Provide the (x, y) coordinate of the cell's center where the given text is located.  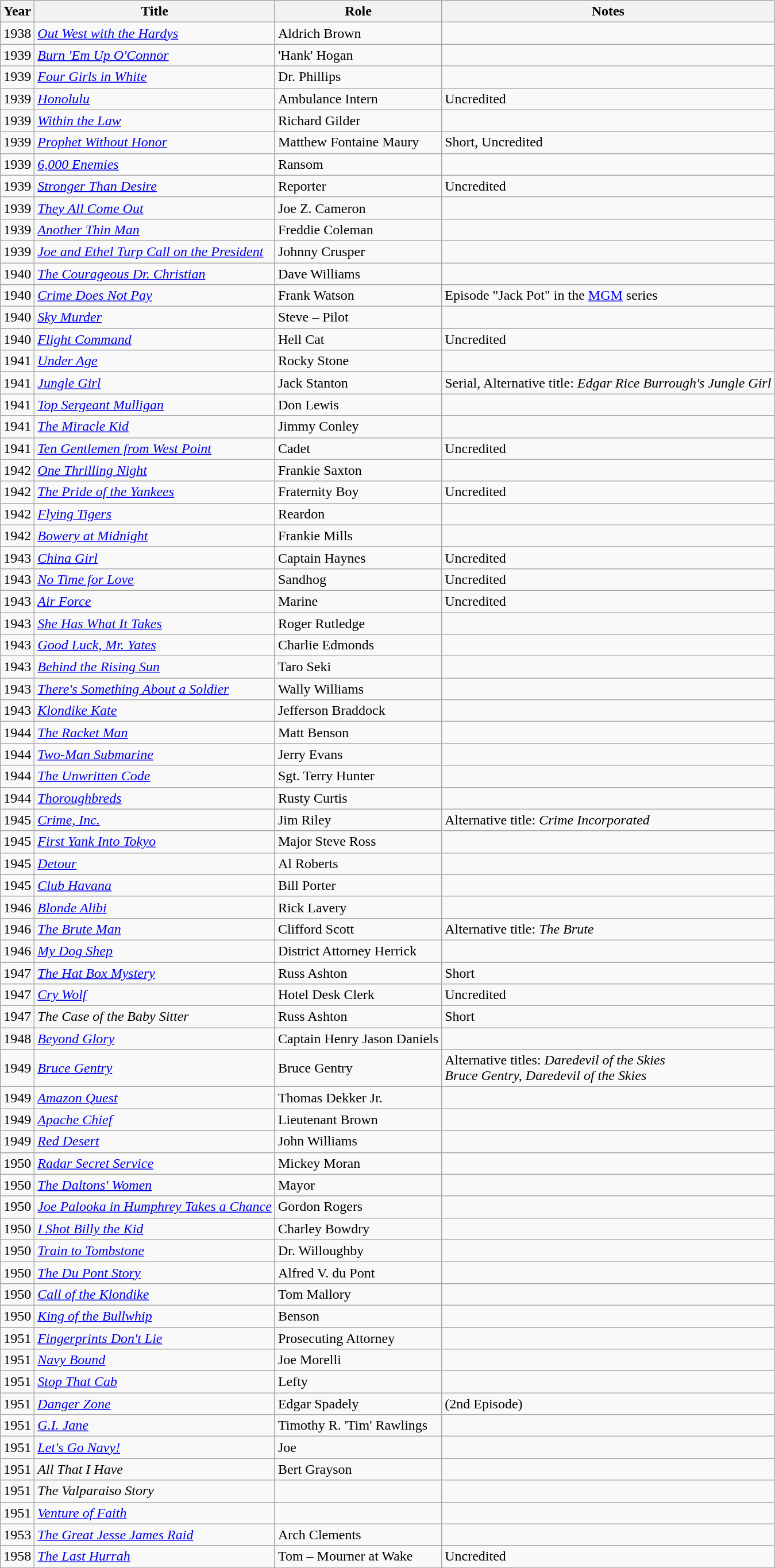
Prophet Without Honor (155, 142)
Sandhog (358, 579)
Two-Man Submarine (155, 754)
Jungle Girl (155, 383)
Thomas Dekker Jr. (358, 1098)
Roger Rutledge (358, 623)
Good Luck, Mr. Yates (155, 645)
Four Girls in White (155, 77)
G.I. Jane (155, 1426)
Air Force (155, 601)
Marine (358, 601)
Fraternity Boy (358, 492)
Dave Williams (358, 274)
Crime Does Not Pay (155, 296)
Matt Benson (358, 733)
Hell Cat (358, 339)
I Shot Billy the Kid (155, 1229)
The Courageous Dr. Christian (155, 274)
Alternative titles: Daredevil of the SkiesBruce Gentry, Daredevil of the Skies (608, 1068)
The Du Pont Story (155, 1272)
The Great Jesse James Raid (155, 1535)
Cadet (358, 448)
Fingerprints Don't Lie (155, 1338)
She Has What It Takes (155, 623)
Sky Murder (155, 318)
Joe Palooka in Humphrey Takes a Chance (155, 1207)
Club Havana (155, 885)
Red Desert (155, 1141)
Richard Gilder (358, 121)
Beyond Glory (155, 1039)
Notes (608, 11)
Mickey Moran (358, 1163)
Timothy R. 'Tim' Rawlings (358, 1426)
Alternative title: Crime Incorporated (608, 820)
Joe Z. Cameron (358, 208)
Benson (358, 1316)
Ten Gentlemen from West Point (155, 448)
Johnny Crusper (358, 251)
Stop That Cab (155, 1382)
Honolulu (155, 99)
Let's Go Navy! (155, 1447)
Freddie Coleman (358, 230)
6,000 Enemies (155, 164)
The Racket Man (155, 733)
One Thrilling Night (155, 470)
1958 (17, 1557)
Prosecuting Attorney (358, 1338)
Alfred V. du Pont (358, 1272)
Steve – Pilot (358, 318)
Short, Uncredited (608, 142)
Top Sergeant Mulligan (155, 405)
Joe and Ethel Turp Call on the President (155, 251)
Joe Morelli (358, 1360)
Joe (358, 1447)
They All Come Out (155, 208)
Major Steve Ross (358, 842)
District Attorney Herrick (358, 951)
Gordon Rogers (358, 1207)
Taro Seki (358, 667)
Clifford Scott (358, 929)
Crime, Inc. (155, 820)
Ambulance Intern (358, 99)
Frankie Saxton (358, 470)
Role (358, 11)
Charlie Edmonds (358, 645)
First Yank Into Tokyo (155, 842)
Aldrich Brown (358, 33)
Rocky Stone (358, 361)
Wally Williams (358, 689)
Arch Clements (358, 1535)
The Valparaiso Story (155, 1491)
Dr. Willoughby (358, 1250)
1938 (17, 33)
1953 (17, 1535)
Tom – Mourner at Wake (358, 1557)
Sgt. Terry Hunter (358, 776)
Train to Tombstone (155, 1250)
The Pride of the Yankees (155, 492)
Venture of Faith (155, 1513)
(2nd Episode) (608, 1404)
Bowery at Midnight (155, 536)
Alternative title: The Brute (608, 929)
Navy Bound (155, 1360)
Thoroughbreds (155, 798)
Klondike Kate (155, 711)
Detour (155, 864)
Under Age (155, 361)
Dr. Phillips (358, 77)
Amazon Quest (155, 1098)
Year (17, 11)
Blonde Alibi (155, 907)
Don Lewis (358, 405)
Lefty (358, 1382)
Reporter (358, 186)
John Williams (358, 1141)
Jack Stanton (358, 383)
Charley Bowdry (358, 1229)
The Daltons' Women (155, 1185)
The Unwritten Code (155, 776)
Another Thin Man (155, 230)
Bill Porter (358, 885)
Al Roberts (358, 864)
Jim Riley (358, 820)
Jefferson Braddock (358, 711)
Stronger Than Desire (155, 186)
My Dog Shep (155, 951)
Within the Law (155, 121)
Episode "Jack Pot" in the MGM series (608, 296)
Behind the Rising Sun (155, 667)
Tom Mallory (358, 1294)
Radar Secret Service (155, 1163)
Cry Wolf (155, 995)
Burn 'Em Up O'Connor (155, 55)
Reardon (358, 514)
Captain Henry Jason Daniels (358, 1039)
Captain Haynes (358, 557)
There's Something About a Soldier (155, 689)
The Case of the Baby Sitter (155, 1017)
Hotel Desk Clerk (358, 995)
Rusty Curtis (358, 798)
The Brute Man (155, 929)
Serial, Alternative title: Edgar Rice Burrough's Jungle Girl (608, 383)
Lieutenant Brown (358, 1120)
Matthew Fontaine Maury (358, 142)
Title (155, 11)
No Time for Love (155, 579)
Ransom (358, 164)
Jerry Evans (358, 754)
Frankie Mills (358, 536)
1948 (17, 1039)
'Hank' Hogan (358, 55)
The Hat Box Mystery (155, 973)
King of the Bullwhip (155, 1316)
Flying Tigers (155, 514)
The Miracle Kid (155, 427)
Rick Lavery (358, 907)
Apache Chief (155, 1120)
Mayor (358, 1185)
China Girl (155, 557)
All That I Have (155, 1469)
The Last Hurrah (155, 1557)
Frank Watson (358, 296)
Call of the Klondike (155, 1294)
Danger Zone (155, 1404)
Out West with the Hardys (155, 33)
Bert Grayson (358, 1469)
Edgar Spadely (358, 1404)
Jimmy Conley (358, 427)
Flight Command (155, 339)
